Provide the [X, Y] coordinate of the cell's center where the given text is located.  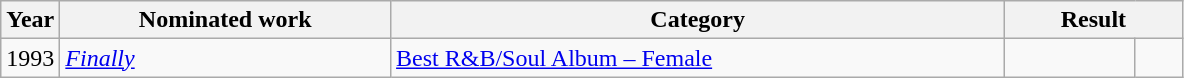
Finally [226, 58]
Year [30, 20]
Category [698, 20]
Result [1094, 20]
Nominated work [226, 20]
Best R&B/Soul Album – Female [698, 58]
1993 [30, 58]
